Return [x, y] of the center of cell containing provided text 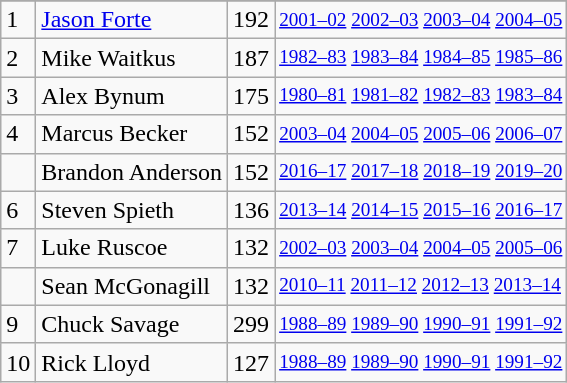
1982–83 1983–84 1984–85 1985–86 [421, 58]
Rick Lloyd [132, 362]
127 [252, 362]
3 [18, 96]
2003–04 2004–05 2005–06 2006–07 [421, 134]
2010–11 2011–12 2012–13 2013–14 [421, 286]
Brandon Anderson [132, 172]
4 [18, 134]
Marcus Becker [132, 134]
187 [252, 58]
175 [252, 96]
1980–81 1981–82 1982–83 1983–84 [421, 96]
6 [18, 210]
2016–17 2017–18 2018–19 2019–20 [421, 172]
2013–14 2014–15 2015–16 2016–17 [421, 210]
Luke Ruscoe [132, 248]
2 [18, 58]
136 [252, 210]
2002–03 2003–04 2004–05 2005–06 [421, 248]
Alex Bynum [132, 96]
1 [18, 20]
192 [252, 20]
2001–02 2002–03 2003–04 2004–05 [421, 20]
Steven Spieth [132, 210]
Jason Forte [132, 20]
7 [18, 248]
9 [18, 324]
Chuck Savage [132, 324]
299 [252, 324]
Sean McGonagill [132, 286]
10 [18, 362]
Mike Waitkus [132, 58]
